Capture the cell that displays the provided text and extract its [X, Y] central coordinate. 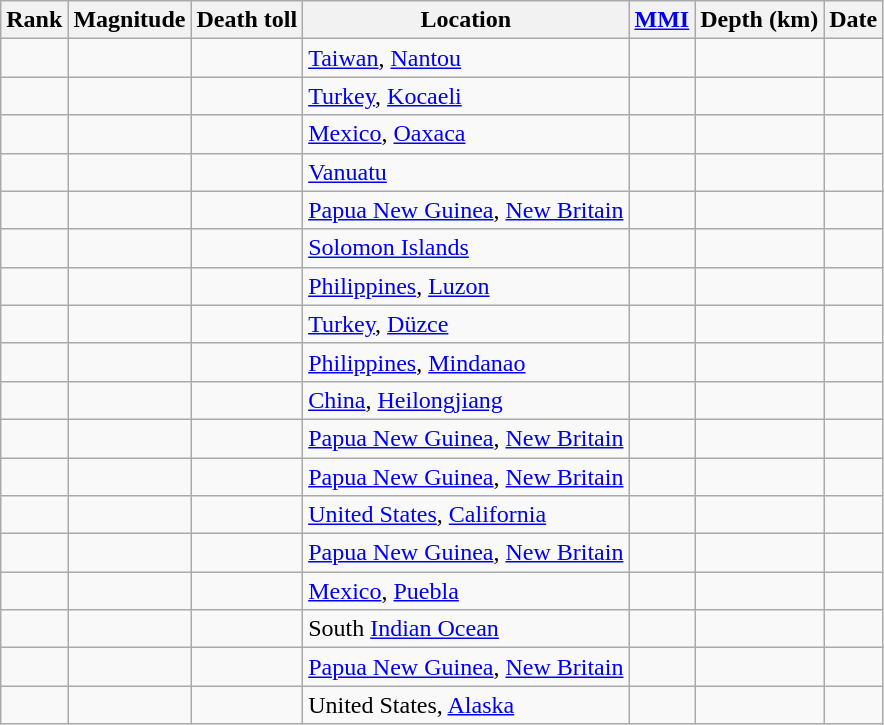
Date [854, 20]
United States, California [466, 515]
Vanuatu [466, 172]
Depth (km) [760, 20]
China, Heilongjiang [466, 400]
Magnitude [130, 20]
Location [466, 20]
South Indian Ocean [466, 629]
MMI [662, 20]
Rank [34, 20]
Mexico, Puebla [466, 591]
Philippines, Luzon [466, 286]
Philippines, Mindanao [466, 362]
Mexico, Oaxaca [466, 134]
Turkey, Kocaeli [466, 96]
Taiwan, Nantou [466, 58]
Solomon Islands [466, 248]
Death toll [247, 20]
United States, Alaska [466, 705]
Turkey, Düzce [466, 324]
